Extract the [X, Y] coordinate from the center of the cell holding the provided text.  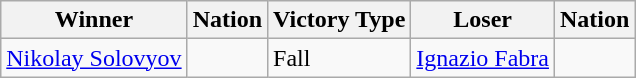
Loser [483, 20]
Fall [340, 58]
Winner [94, 20]
Victory Type [340, 20]
Nikolay Solovyov [94, 58]
Ignazio Fabra [483, 58]
